Output the (x, y) coordinate of the center of the cell containing the given text.  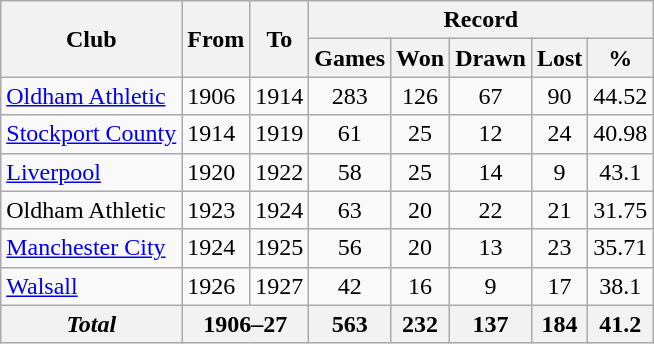
1926 (216, 286)
40.98 (620, 134)
44.52 (620, 96)
63 (350, 210)
Lost (559, 58)
31.75 (620, 210)
Liverpool (92, 172)
From (216, 39)
1925 (280, 248)
184 (559, 324)
Stockport County (92, 134)
% (620, 58)
To (280, 39)
56 (350, 248)
1927 (280, 286)
58 (350, 172)
1922 (280, 172)
24 (559, 134)
67 (491, 96)
Games (350, 58)
1923 (216, 210)
22 (491, 210)
12 (491, 134)
1906–27 (246, 324)
90 (559, 96)
13 (491, 248)
563 (350, 324)
16 (420, 286)
Drawn (491, 58)
Manchester City (92, 248)
Total (92, 324)
41.2 (620, 324)
1920 (216, 172)
232 (420, 324)
38.1 (620, 286)
43.1 (620, 172)
23 (559, 248)
Won (420, 58)
126 (420, 96)
35.71 (620, 248)
Club (92, 39)
1906 (216, 96)
61 (350, 134)
42 (350, 286)
283 (350, 96)
14 (491, 172)
Walsall (92, 286)
17 (559, 286)
1919 (280, 134)
137 (491, 324)
21 (559, 210)
Record (481, 20)
